Determine the (X, Y) coordinate at the center of the cell enclosing the given text.  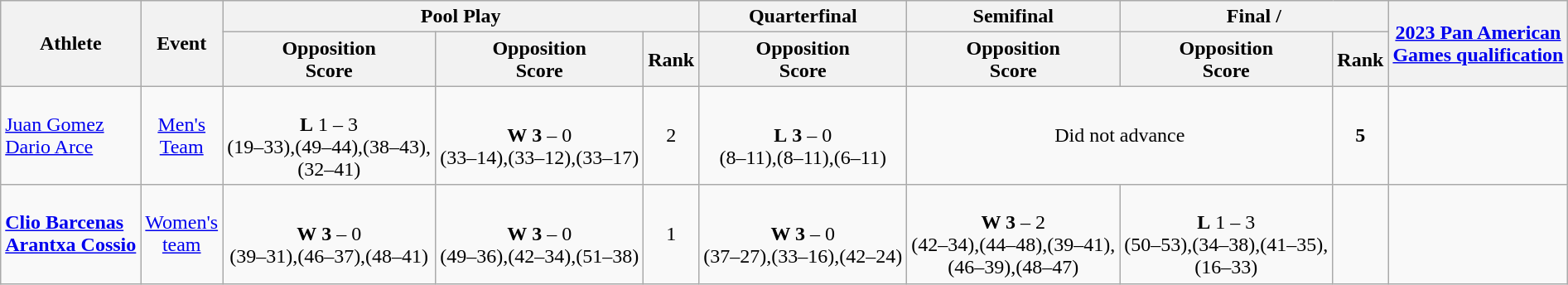
Did not advance (1120, 136)
Men's Team (182, 136)
L 1 – 3(50–53),(34–38),(41–35),(16–33) (1226, 234)
Women's team (182, 234)
1 (671, 234)
W 3 – 0(49–36),(42–34),(51–38) (540, 234)
L 3 – 0(8–11),(8–11),(6–11) (803, 136)
Event (182, 43)
W 3 – 0(33–14),(33–12),(33–17) (540, 136)
Juan GomezDario Arce (71, 136)
Quarterfinal (803, 17)
L 1 – 3(19–33),(49–44),(38–43),(32–41) (330, 136)
Semifinal (1014, 17)
W 3 – 0(37–27),(33–16),(42–24) (803, 234)
Pool Play (461, 17)
2023 Pan American Games qualification (1478, 43)
5 (1360, 136)
Clio BarcenasArantxa Cossio (71, 234)
W 3 – 0(39–31),(46–37),(48–41) (330, 234)
Athlete (71, 43)
Final / (1254, 17)
2 (671, 136)
W 3 – 2(42–34),(44–48),(39–41),(46–39),(48–47) (1014, 234)
